Detect which cell encompasses the target text, then output its (X, Y) center coordinate. 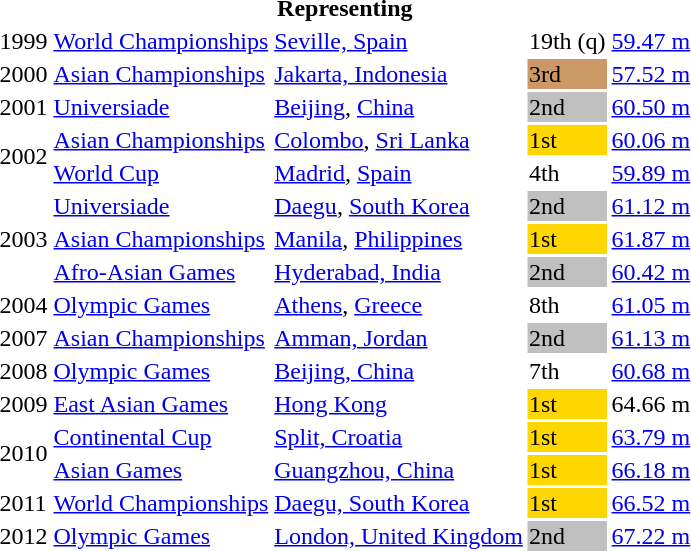
Asian Games (161, 470)
Manila, Philippines (399, 239)
Colombo, Sri Lanka (399, 140)
Hong Kong (399, 404)
Guangzhou, China (399, 470)
Jakarta, Indonesia (399, 74)
Amman, Jordan (399, 338)
19th (q) (567, 41)
Continental Cup (161, 437)
Afro-Asian Games (161, 272)
3rd (567, 74)
Madrid, Spain (399, 173)
East Asian Games (161, 404)
Seville, Spain (399, 41)
7th (567, 371)
4th (567, 173)
Hyderabad, India (399, 272)
Athens, Greece (399, 305)
8th (567, 305)
Split, Croatia (399, 437)
World Cup (161, 173)
London, United Kingdom (399, 536)
